From the cell containing the given text, extract its center point as [x, y] coordinate. 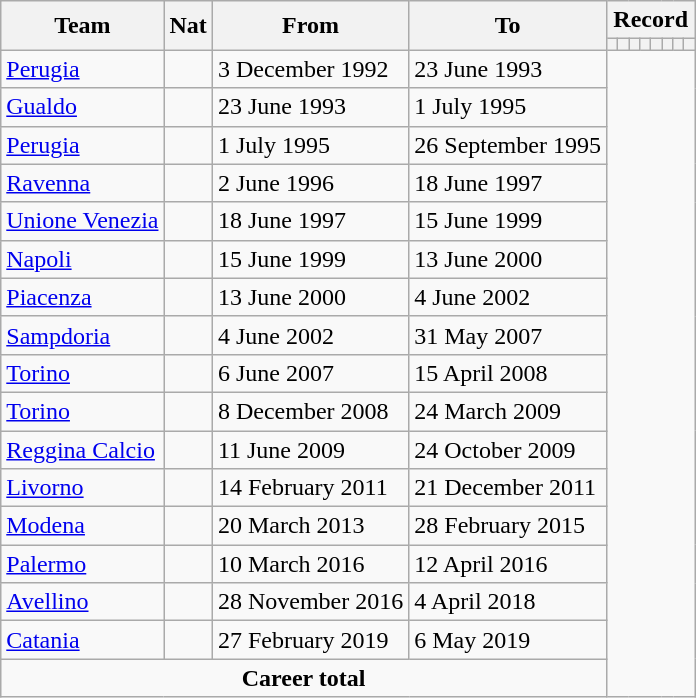
24 March 2009 [508, 411]
24 October 2009 [508, 449]
Palermo [82, 564]
15 April 2008 [508, 373]
20 March 2013 [310, 526]
10 March 2016 [310, 564]
To [508, 26]
Modena [82, 526]
26 September 1995 [508, 145]
Sampdoria [82, 335]
Livorno [82, 488]
2 June 1996 [310, 183]
6 May 2019 [508, 640]
Catania [82, 640]
21 December 2011 [508, 488]
Career total [304, 678]
Napoli [82, 259]
Gualdo [82, 107]
11 June 2009 [310, 449]
4 April 2018 [508, 602]
Record [650, 20]
31 May 2007 [508, 335]
Nat [188, 26]
14 February 2011 [310, 488]
Team [82, 26]
Ravenna [82, 183]
Piacenza [82, 297]
28 November 2016 [310, 602]
8 December 2008 [310, 411]
Avellino [82, 602]
From [310, 26]
6 June 2007 [310, 373]
Reggina Calcio [82, 449]
3 December 1992 [310, 69]
Unione Venezia [82, 221]
12 April 2016 [508, 564]
27 February 2019 [310, 640]
28 February 2015 [508, 526]
